Locate the cell with the specified text and output its [X, Y] center coordinate. 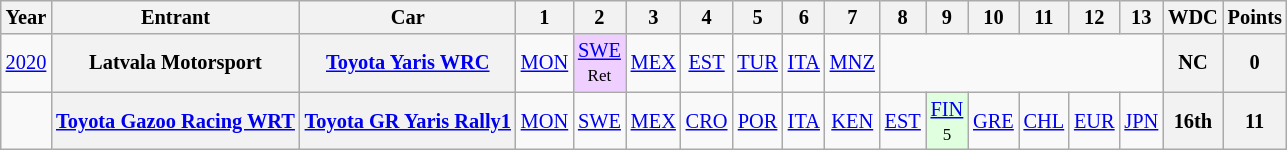
Latvala Motorsport [176, 63]
WDC [1193, 17]
12 [1094, 17]
POR [757, 121]
8 [903, 17]
Toyota Yaris WRC [408, 63]
3 [654, 17]
0 [1255, 63]
KEN [852, 121]
6 [804, 17]
TUR [757, 63]
CRO [707, 121]
Points [1255, 17]
GRE [993, 121]
16th [1193, 121]
MNZ [852, 63]
JPN [1141, 121]
5 [757, 17]
2020 [26, 63]
1 [544, 17]
4 [707, 17]
10 [993, 17]
SWERet [600, 63]
SWE [600, 121]
Toyota GR Yaris Rally1 [408, 121]
Year [26, 17]
13 [1141, 17]
7 [852, 17]
NC [1193, 63]
9 [948, 17]
FIN5 [948, 121]
Car [408, 17]
2 [600, 17]
Entrant [176, 17]
EUR [1094, 121]
Toyota Gazoo Racing WRT [176, 121]
CHL [1044, 121]
